Search for the cell housing the specified text and yield its [X, Y] center coordinate. 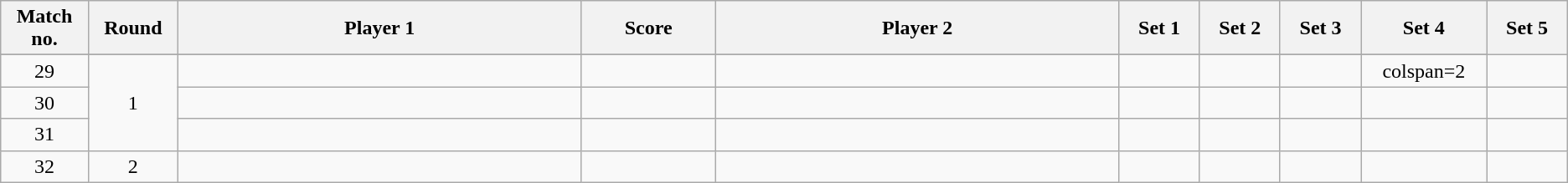
Set 2 [1240, 28]
Score [648, 28]
Round [132, 28]
31 [45, 135]
30 [45, 103]
Set 5 [1527, 28]
colspan=2 [1424, 71]
Player 1 [379, 28]
Set 3 [1320, 28]
32 [45, 166]
Set 1 [1159, 28]
29 [45, 71]
Player 2 [916, 28]
2 [132, 166]
Set 4 [1424, 28]
1 [132, 103]
Match no. [45, 28]
